Find where the given text appears and provide that cell's center as (X, Y) coordinate. 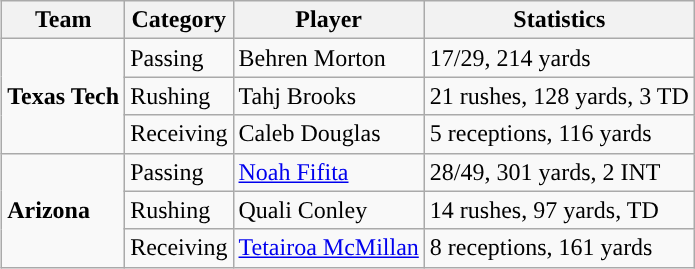
14 rushes, 97 yards, TD (559, 210)
21 rushes, 128 yards, 3 TD (559, 96)
Arizona (64, 210)
Noah Fifita (328, 172)
Tetairoa McMillan (328, 248)
Texas Tech (64, 96)
28/49, 301 yards, 2 INT (559, 172)
Tahj Brooks (328, 96)
Caleb Douglas (328, 134)
17/29, 214 yards (559, 58)
Statistics (559, 20)
Category (179, 20)
Behren Morton (328, 58)
Team (64, 20)
5 receptions, 116 yards (559, 134)
Quali Conley (328, 210)
Player (328, 20)
8 receptions, 161 yards (559, 248)
